Identify which cell holds the provided text, then report its (X, Y) central coordinate. 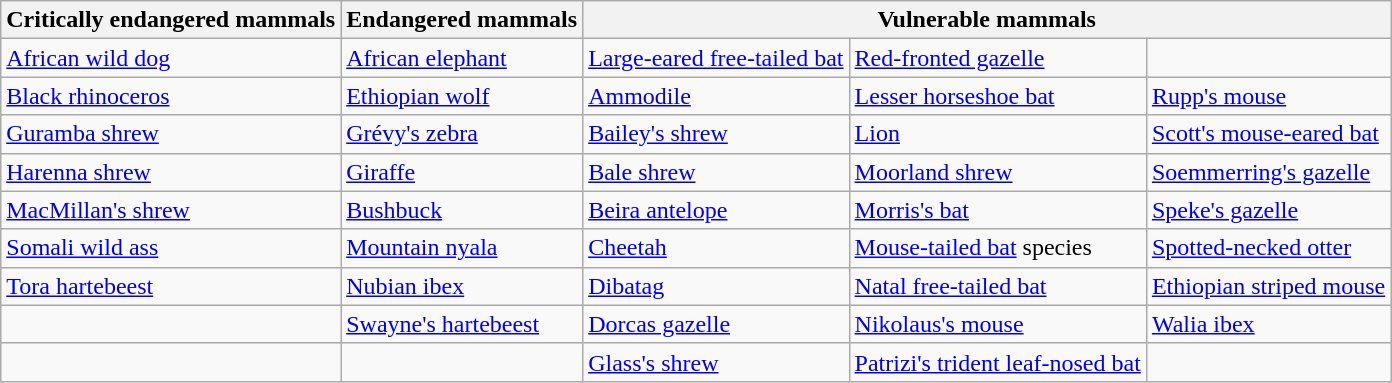
Swayne's hartebeest (462, 324)
Endangered mammals (462, 20)
Natal free-tailed bat (998, 286)
Giraffe (462, 172)
Grévy's zebra (462, 134)
Ethiopian wolf (462, 96)
Lesser horseshoe bat (998, 96)
Nubian ibex (462, 286)
Dibatag (716, 286)
African elephant (462, 58)
Mountain nyala (462, 248)
Cheetah (716, 248)
Critically endangered mammals (171, 20)
Rupp's mouse (1268, 96)
Somali wild ass (171, 248)
Guramba shrew (171, 134)
Bailey's shrew (716, 134)
Bushbuck (462, 210)
Soemmerring's gazelle (1268, 172)
African wild dog (171, 58)
Tora hartebeest (171, 286)
Ammodile (716, 96)
Harenna shrew (171, 172)
Spotted-necked otter (1268, 248)
Black rhinoceros (171, 96)
Morris's bat (998, 210)
Red-fronted gazelle (998, 58)
Moorland shrew (998, 172)
Patrizi's trident leaf-nosed bat (998, 362)
Walia ibex (1268, 324)
Dorcas gazelle (716, 324)
MacMillan's shrew (171, 210)
Nikolaus's mouse (998, 324)
Bale shrew (716, 172)
Vulnerable mammals (987, 20)
Beira antelope (716, 210)
Large-eared free-tailed bat (716, 58)
Ethiopian striped mouse (1268, 286)
Speke's gazelle (1268, 210)
Scott's mouse-eared bat (1268, 134)
Lion (998, 134)
Glass's shrew (716, 362)
Mouse-tailed bat species (998, 248)
